From the cell containing the given text, extract its center point as (x, y) coordinate. 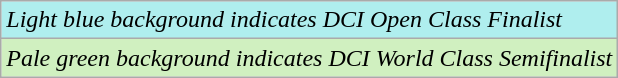
Pale green background indicates DCI World Class Semifinalist (310, 58)
Light blue background indicates DCI Open Class Finalist (310, 20)
